Identify which cell holds the provided text, then report its (X, Y) central coordinate. 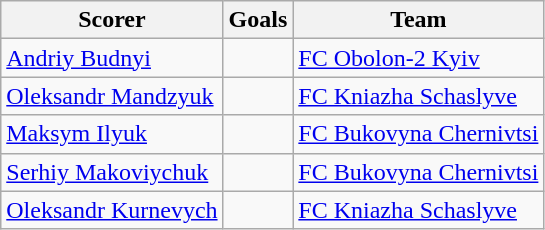
Goals (258, 20)
Scorer (112, 20)
Maksym Ilyuk (112, 134)
Oleksandr Mandzyuk (112, 96)
Andriy Budnyi (112, 58)
Oleksandr Kurnevych (112, 210)
FC Obolon-2 Kyiv (418, 58)
Serhiy Makoviychuk (112, 172)
Team (418, 20)
